Output the (X, Y) coordinate of the center of the cell containing the given text.  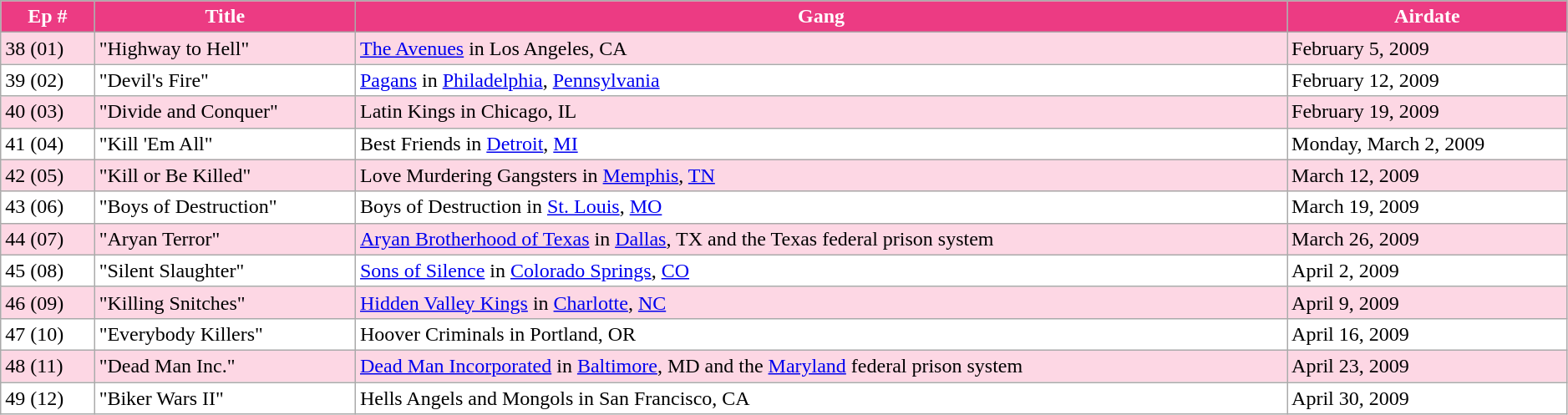
47 (10) (48, 334)
April 30, 2009 (1428, 398)
March 26, 2009 (1428, 239)
"Silent Slaughter" (225, 271)
"Devil's Fire" (225, 80)
Gang (820, 17)
Pagans in Philadelphia, Pennsylvania (820, 80)
46 (09) (48, 302)
March 19, 2009 (1428, 207)
Title (225, 17)
Love Murdering Gangsters in Memphis, TN (820, 175)
Hells Angels and Mongols in San Francisco, CA (820, 398)
43 (06) (48, 207)
38 (01) (48, 48)
"Dead Man Inc." (225, 366)
"Highway to Hell" (225, 48)
February 12, 2009 (1428, 80)
39 (02) (48, 80)
41 (04) (48, 144)
40 (03) (48, 112)
April 2, 2009 (1428, 271)
Hidden Valley Kings in Charlotte, NC (820, 302)
February 19, 2009 (1428, 112)
Best Friends in Detroit, MI (820, 144)
"Kill 'Em All" (225, 144)
Latin Kings in Chicago, IL (820, 112)
45 (08) (48, 271)
Hoover Criminals in Portland, OR (820, 334)
Dead Man Incorporated in Baltimore, MD and the Maryland federal prison system (820, 366)
Ep # (48, 17)
March 12, 2009 (1428, 175)
49 (12) (48, 398)
"Killing Snitches" (225, 302)
Sons of Silence in Colorado Springs, CO (820, 271)
"Everybody Killers" (225, 334)
Aryan Brotherhood of Texas in Dallas, TX and the Texas federal prison system (820, 239)
"Aryan Terror" (225, 239)
Airdate (1428, 17)
April 9, 2009 (1428, 302)
"Biker Wars II" (225, 398)
Monday, March 2, 2009 (1428, 144)
April 16, 2009 (1428, 334)
Boys of Destruction in St. Louis, MO (820, 207)
"Divide and Conquer" (225, 112)
April 23, 2009 (1428, 366)
February 5, 2009 (1428, 48)
42 (05) (48, 175)
48 (11) (48, 366)
"Boys of Destruction" (225, 207)
The Avenues in Los Angeles, CA (820, 48)
44 (07) (48, 239)
"Kill or Be Killed" (225, 175)
